Provide the (X, Y) coordinate of the cell's center where the given text is located.  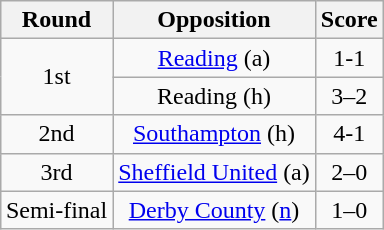
Reading (a) (214, 58)
1–0 (349, 210)
4-1 (349, 134)
Reading (h) (214, 96)
Derby County (n) (214, 210)
Score (349, 20)
3rd (56, 172)
2–0 (349, 172)
1-1 (349, 58)
1st (56, 77)
Sheffield United (a) (214, 172)
Semi-final (56, 210)
Opposition (214, 20)
3–2 (349, 96)
Round (56, 20)
2nd (56, 134)
Southampton (h) (214, 134)
